From the cell containing the given text, extract its center point as [x, y] coordinate. 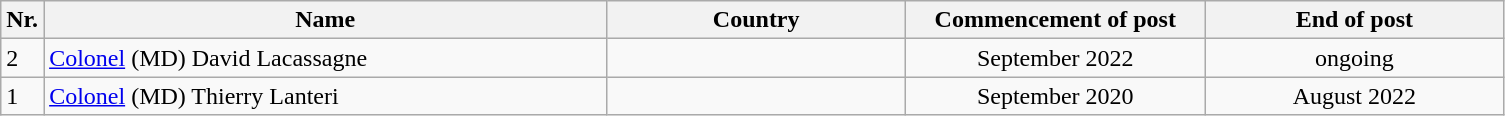
Colonel (MD) David Lacassagne [326, 58]
September 2020 [1056, 96]
Nr. [22, 20]
ongoing [1354, 58]
Commencement of post [1056, 20]
Country [756, 20]
September 2022 [1056, 58]
August 2022 [1354, 96]
End of post [1354, 20]
Colonel (MD) Thierry Lanteri [326, 96]
Name [326, 20]
2 [22, 58]
1 [22, 96]
